Output the [X, Y] coordinate of the center of the cell containing the given text.  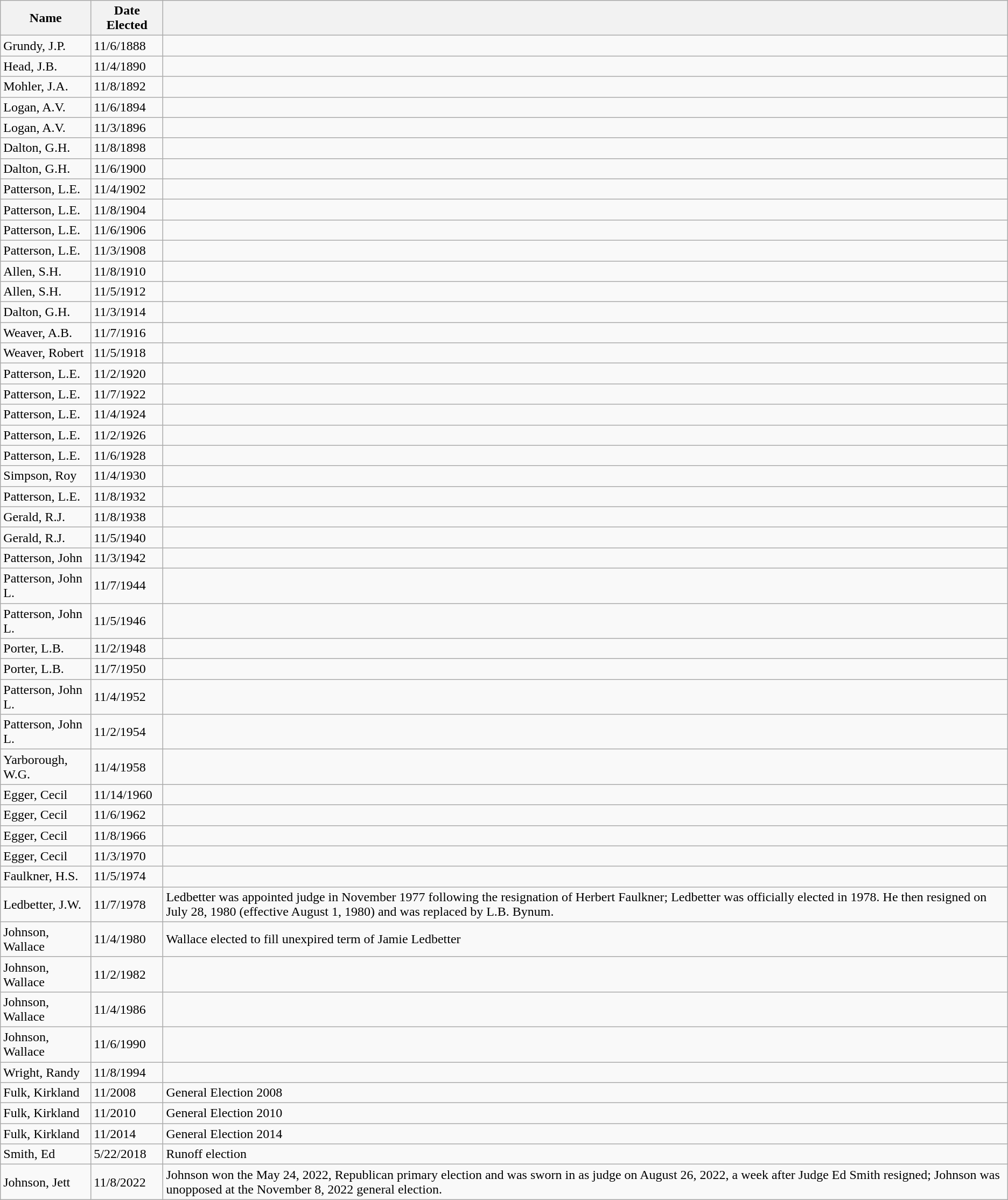
11/4/1924 [127, 415]
11/3/1942 [127, 558]
5/22/2018 [127, 1154]
11/4/1930 [127, 476]
Weaver, Robert [46, 353]
Yarborough, W.G. [46, 767]
11/8/1892 [127, 87]
Ledbetter, J.W. [46, 904]
11/8/2022 [127, 1182]
11/6/1888 [127, 46]
Mohler, J.A. [46, 87]
11/5/1946 [127, 620]
Faulkner, H.S. [46, 876]
Wallace elected to fill unexpired term of Jamie Ledbetter [585, 939]
11/2010 [127, 1113]
11/8/1938 [127, 517]
11/7/1944 [127, 586]
11/3/1914 [127, 312]
11/2008 [127, 1093]
Weaver, A.B. [46, 333]
11/2014 [127, 1134]
11/6/1900 [127, 169]
11/6/1906 [127, 230]
General Election 2014 [585, 1134]
General Election 2008 [585, 1093]
11/6/1990 [127, 1044]
11/8/1932 [127, 496]
11/2/1926 [127, 435]
Patterson, John [46, 558]
11/7/1922 [127, 394]
11/2/1982 [127, 974]
Grundy, J.P. [46, 46]
11/6/1928 [127, 455]
11/6/1962 [127, 815]
Simpson, Roy [46, 476]
11/4/1986 [127, 1009]
11/4/1980 [127, 939]
Date Elected [127, 18]
11/2/1954 [127, 732]
11/5/1974 [127, 876]
Wright, Randy [46, 1072]
Smith, Ed [46, 1154]
11/7/1950 [127, 669]
11/5/1918 [127, 353]
11/4/1952 [127, 697]
11/3/1970 [127, 856]
11/3/1896 [127, 128]
11/2/1948 [127, 649]
11/8/1910 [127, 271]
11/14/1960 [127, 795]
Johnson, Jett [46, 1182]
11/6/1894 [127, 107]
11/8/1904 [127, 209]
11/4/1890 [127, 66]
11/7/1916 [127, 333]
11/5/1912 [127, 292]
11/4/1958 [127, 767]
11/5/1940 [127, 537]
Head, J.B. [46, 66]
11/8/1966 [127, 836]
Name [46, 18]
11/2/1920 [127, 374]
11/8/1898 [127, 148]
11/7/1978 [127, 904]
Runoff election [585, 1154]
11/3/1908 [127, 250]
11/4/1902 [127, 189]
11/8/1994 [127, 1072]
General Election 2010 [585, 1113]
